Determine the (X, Y) coordinate at the center of the cell enclosing the given text.  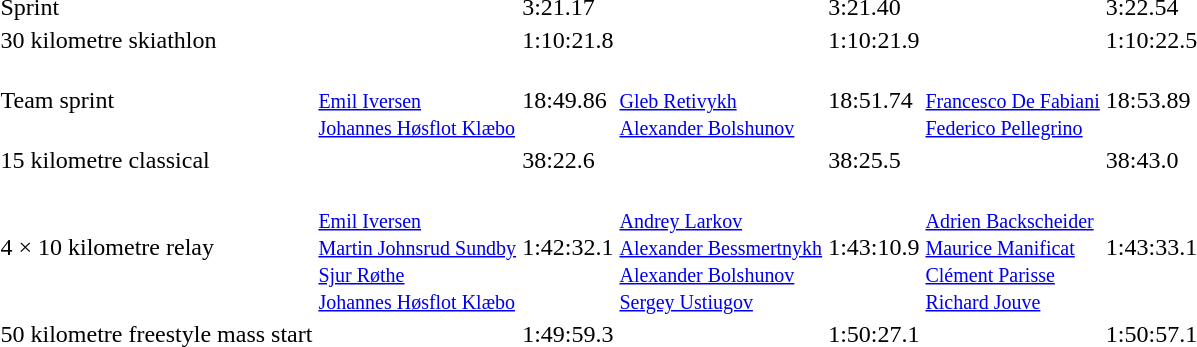
1:10:21.8 (568, 40)
Emil IversenJohannes Høsflot Klæbo (418, 100)
18:49.86 (568, 100)
18:51.74 (874, 100)
Francesco De FabianiFederico Pellegrino (1012, 100)
Emil IversenMartin Johnsrud SundbySjur RøtheJohannes Høsflot Klæbo (418, 247)
38:25.5 (874, 160)
Adrien BackscheiderMaurice ManificatClément ParisseRichard Jouve (1012, 247)
1:43:10.9 (874, 247)
Andrey LarkovAlexander BessmertnykhAlexander BolshunovSergey Ustiugov (721, 247)
1:42:32.1 (568, 247)
Gleb RetivykhAlexander Bolshunov (721, 100)
38:22.6 (568, 160)
1:10:21.9 (874, 40)
